Scan for the cell matching the given text and deliver its (x, y) coordinate at center. 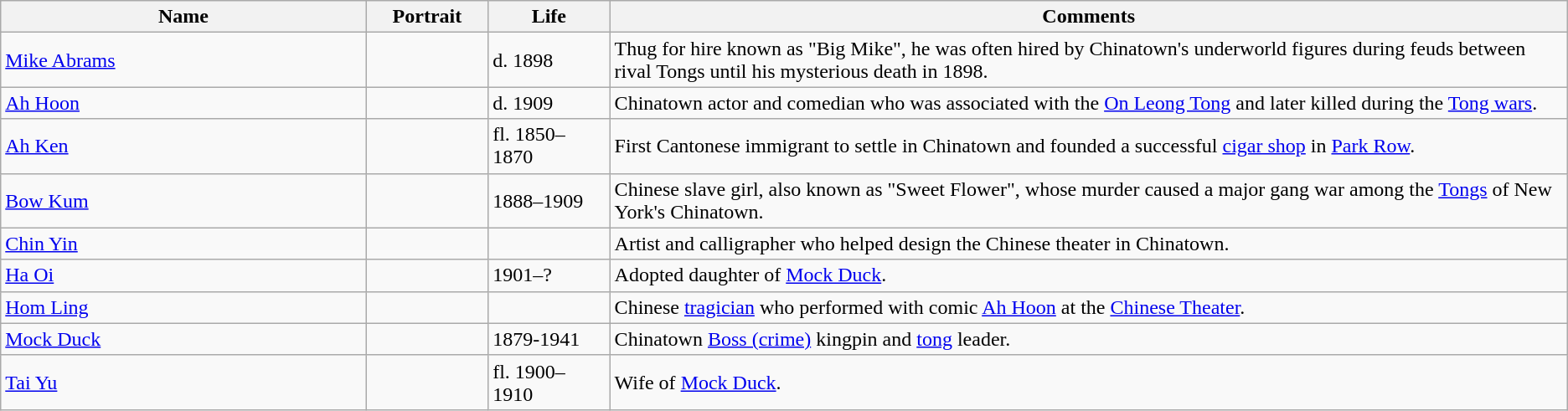
Chinese slave girl, also known as "Sweet Flower", whose murder caused a major gang war among the Tongs of New York's Chinatown. (1089, 201)
Artist and calligrapher who helped design the Chinese theater in Chinatown. (1089, 244)
Ah Hoon (183, 103)
Comments (1089, 17)
Chinatown actor and comedian who was associated with the On Leong Tong and later killed during the Tong wars. (1089, 103)
1888–1909 (549, 201)
Mock Duck (183, 339)
Chin Yin (183, 244)
Chinese tragician who performed with comic Ah Hoon at the Chinese Theater. (1089, 307)
Ah Ken (183, 146)
d. 1909 (549, 103)
First Cantonese immigrant to settle in Chinatown and founded a successful cigar shop in Park Row. (1089, 146)
Hom Ling (183, 307)
fl. 1850–1870 (549, 146)
Wife of Mock Duck. (1089, 382)
Chinatown Boss (crime) kingpin and tong leader. (1089, 339)
Life (549, 17)
1879-1941 (549, 339)
d. 1898 (549, 60)
Adopted daughter of Mock Duck. (1089, 275)
fl. 1900–1910 (549, 382)
Portrait (427, 17)
Ha Oi (183, 275)
Tai Yu (183, 382)
Bow Kum (183, 201)
Mike Abrams (183, 60)
1901–? (549, 275)
Name (183, 17)
